Detect which cell encompasses the target text, then output its [X, Y] center coordinate. 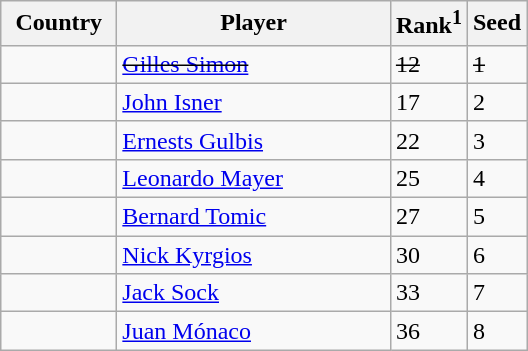
12 [428, 64]
8 [496, 331]
John Isner [254, 102]
Player [254, 24]
33 [428, 293]
Country [59, 24]
22 [428, 140]
30 [428, 255]
6 [496, 255]
25 [428, 178]
36 [428, 331]
1 [496, 64]
Rank1 [428, 24]
2 [496, 102]
7 [496, 293]
Juan Mónaco [254, 331]
Bernard Tomic [254, 217]
Leonardo Mayer [254, 178]
Ernests Gulbis [254, 140]
5 [496, 217]
Nick Kyrgios [254, 255]
17 [428, 102]
3 [496, 140]
Jack Sock [254, 293]
Seed [496, 24]
27 [428, 217]
Gilles Simon [254, 64]
4 [496, 178]
